Identify which cell holds the provided text, then report its [x, y] central coordinate. 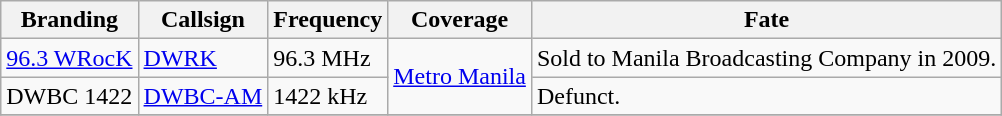
1422 kHz [328, 96]
96.3 WRocK [70, 58]
Callsign [203, 20]
DWBC-AM [203, 96]
Branding [70, 20]
Defunct. [766, 96]
Frequency [328, 20]
Fate [766, 20]
Coverage [460, 20]
DWRK [203, 58]
Metro Manila [460, 77]
96.3 MHz [328, 58]
DWBC 1422 [70, 96]
Sold to Manila Broadcasting Company in 2009. [766, 58]
